Detect which cell encompasses the target text, then output its (X, Y) center coordinate. 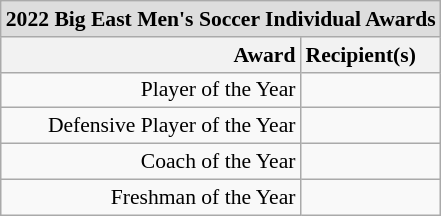
Freshman of the Year (151, 197)
2022 Big East Men's Soccer Individual Awards (221, 19)
Recipient(s) (371, 55)
Player of the Year (151, 90)
Coach of the Year (151, 162)
Award (151, 55)
Defensive Player of the Year (151, 126)
